Determine the [x, y] coordinate at the center of the cell enclosing the given text.  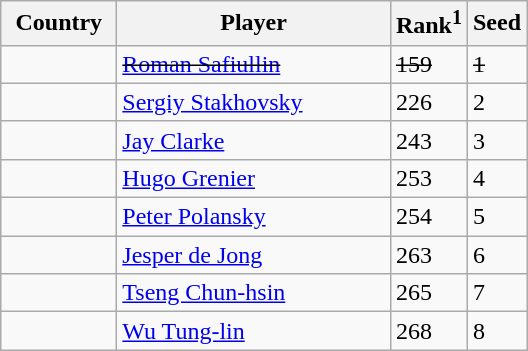
5 [496, 217]
265 [428, 293]
263 [428, 255]
226 [428, 102]
6 [496, 255]
1 [496, 64]
Seed [496, 24]
253 [428, 178]
Hugo Grenier [254, 178]
2 [496, 102]
8 [496, 331]
Roman Safiullin [254, 64]
254 [428, 217]
Player [254, 24]
159 [428, 64]
Jay Clarke [254, 140]
Jesper de Jong [254, 255]
Rank1 [428, 24]
268 [428, 331]
Country [59, 24]
243 [428, 140]
Sergiy Stakhovsky [254, 102]
7 [496, 293]
Wu Tung-lin [254, 331]
4 [496, 178]
Tseng Chun-hsin [254, 293]
Peter Polansky [254, 217]
3 [496, 140]
